Scan for the cell matching the given text and deliver its (x, y) coordinate at center. 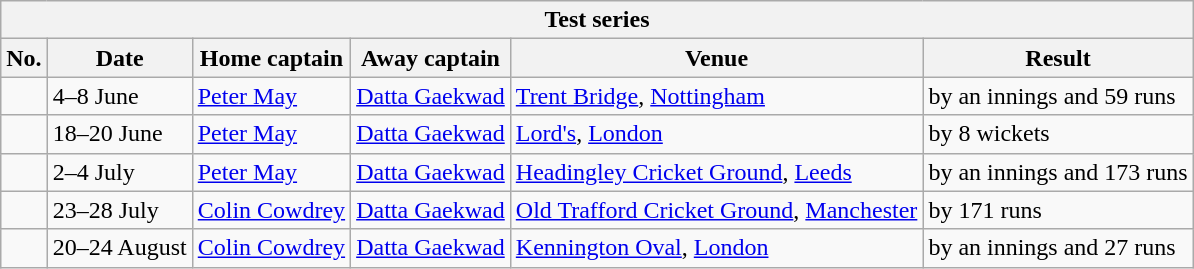
Test series (597, 20)
by an innings and 59 runs (1058, 96)
Trent Bridge, Nottingham (716, 96)
Venue (716, 58)
Away captain (431, 58)
by an innings and 27 runs (1058, 248)
by an innings and 173 runs (1058, 172)
No. (24, 58)
by 8 wickets (1058, 134)
Lord's, London (716, 134)
Headingley Cricket Ground, Leeds (716, 172)
Home captain (271, 58)
20–24 August (120, 248)
Kennington Oval, London (716, 248)
2–4 July (120, 172)
23–28 July (120, 210)
4–8 June (120, 96)
Result (1058, 58)
Old Trafford Cricket Ground, Manchester (716, 210)
by 171 runs (1058, 210)
18–20 June (120, 134)
Date (120, 58)
